For the text-containing cell, return its midpoint in [x, y] coordinate format. 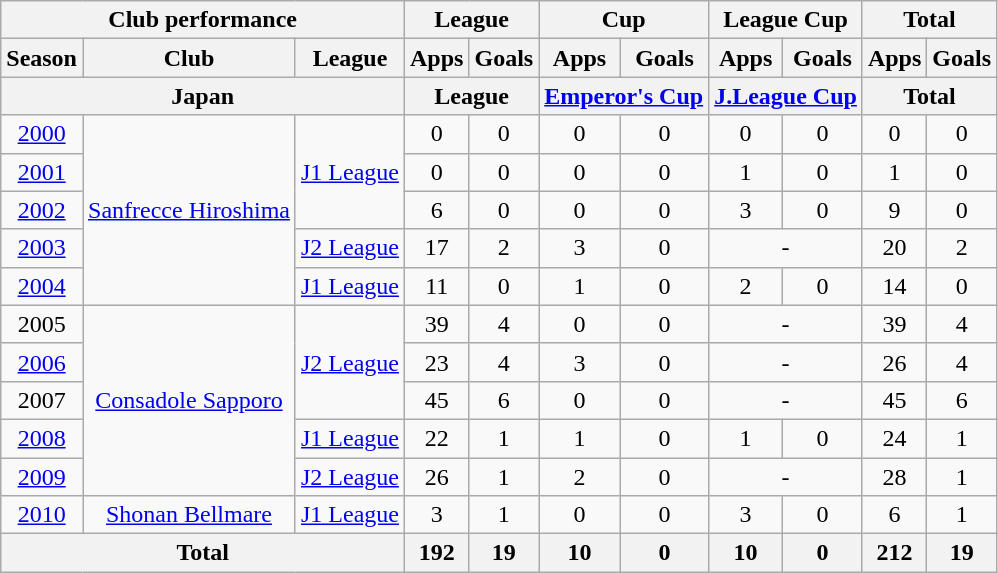
Club [188, 58]
2000 [42, 134]
Club performance [203, 20]
2009 [42, 477]
9 [894, 210]
22 [437, 438]
14 [894, 286]
2002 [42, 210]
2004 [42, 286]
J.League Cup [786, 96]
192 [437, 553]
23 [437, 362]
212 [894, 553]
2006 [42, 362]
Cup [624, 20]
Season [42, 58]
League Cup [786, 20]
Japan [203, 96]
2003 [42, 248]
11 [437, 286]
24 [894, 438]
28 [894, 477]
Consadole Sapporo [188, 400]
Sanfrecce Hiroshima [188, 210]
Shonan Bellmare [188, 515]
2001 [42, 172]
2010 [42, 515]
Emperor's Cup [624, 96]
2007 [42, 400]
2008 [42, 438]
17 [437, 248]
20 [894, 248]
2005 [42, 324]
